Capture the cell that displays the provided text and extract its [X, Y] central coordinate. 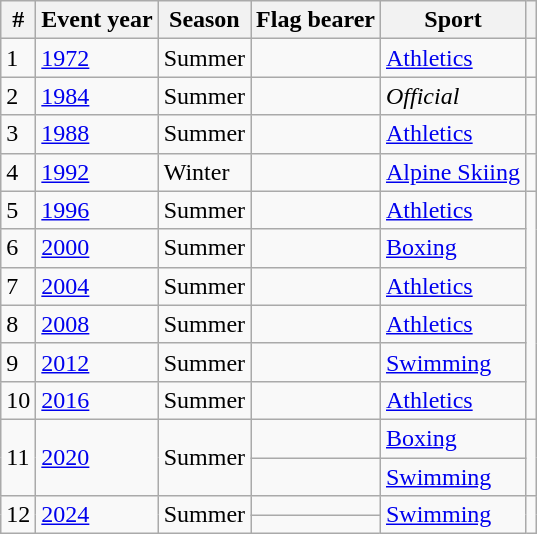
1992 [97, 172]
2020 [97, 457]
2016 [97, 400]
9 [18, 362]
Winter [204, 172]
2 [18, 96]
1996 [97, 210]
1 [18, 58]
2012 [97, 362]
2004 [97, 286]
1988 [97, 134]
12 [18, 515]
11 [18, 457]
2000 [97, 248]
4 [18, 172]
7 [18, 286]
3 [18, 134]
1984 [97, 96]
Official [452, 96]
10 [18, 400]
1972 [97, 58]
Sport [452, 20]
2008 [97, 324]
Alpine Skiing [452, 172]
2024 [97, 515]
5 [18, 210]
Event year [97, 20]
# [18, 20]
8 [18, 324]
6 [18, 248]
Season [204, 20]
Flag bearer [316, 20]
